Provide the [X, Y] coordinate of the cell's center where the given text is located.  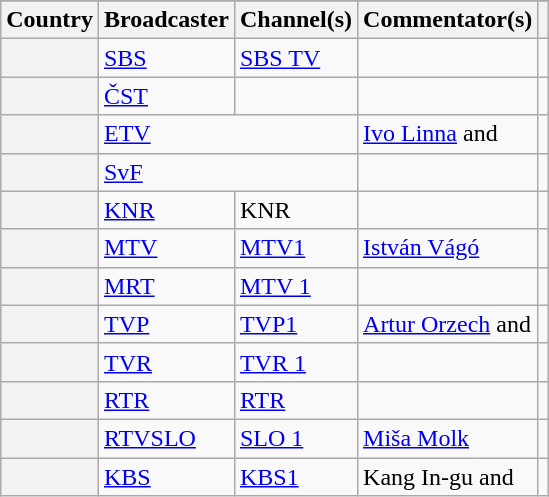
MTV 1 [296, 286]
MTV1 [296, 248]
Broadcaster [166, 20]
TVR [166, 362]
SLO 1 [296, 438]
Commentator(s) [448, 20]
KBS1 [296, 477]
SBS TV [296, 58]
Channel(s) [296, 20]
ČST [166, 96]
MTV [166, 248]
Country [50, 20]
István Vágó [448, 248]
Kang In-gu and [448, 477]
SBS [166, 58]
Miša Molk [448, 438]
MRT [166, 286]
ETV [228, 134]
TVP [166, 324]
TVP1 [296, 324]
RTVSLO [166, 438]
TVR 1 [296, 362]
SvF [228, 172]
Ivo Linna and [448, 134]
Artur Orzech and [448, 324]
KBS [166, 477]
